Determine the (X, Y) coordinate at the center of the cell enclosing the given text.  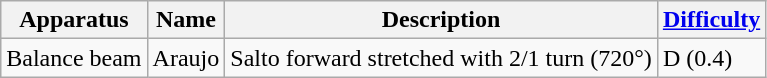
Araujo (186, 58)
D (0.4) (711, 58)
Description (442, 20)
Salto forward stretched with 2/1 turn (720°) (442, 58)
Difficulty (711, 20)
Apparatus (74, 20)
Balance beam (74, 58)
Name (186, 20)
